Pinpoint the cell where the given text exists, returning its (x, y) midpoint coordinate. 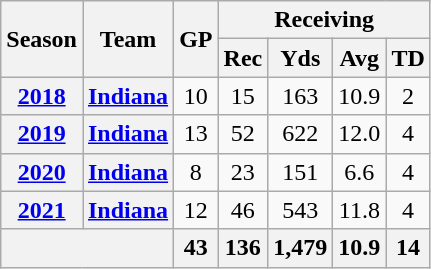
52 (243, 134)
Yds (300, 58)
2019 (42, 134)
1,479 (300, 248)
151 (300, 172)
2 (408, 96)
Receiving (324, 20)
GP (196, 39)
11.8 (360, 210)
2020 (42, 172)
6.6 (360, 172)
543 (300, 210)
Season (42, 39)
163 (300, 96)
Avg (360, 58)
14 (408, 248)
2021 (42, 210)
622 (300, 134)
10 (196, 96)
TD (408, 58)
23 (243, 172)
43 (196, 248)
12 (196, 210)
46 (243, 210)
Team (128, 39)
Rec (243, 58)
12.0 (360, 134)
136 (243, 248)
15 (243, 96)
8 (196, 172)
13 (196, 134)
2018 (42, 96)
